Pinpoint the cell where the given text exists, returning its [X, Y] midpoint coordinate. 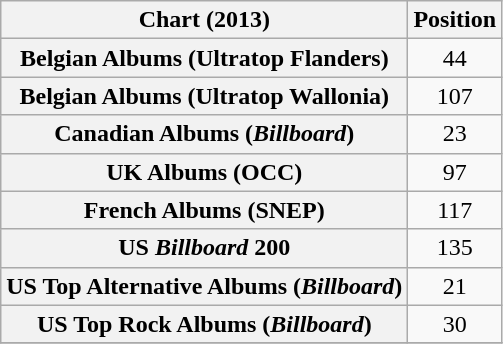
107 [455, 96]
Belgian Albums (Ultratop Wallonia) [204, 96]
US Billboard 200 [204, 248]
US Top Alternative Albums (Billboard) [204, 286]
30 [455, 324]
44 [455, 58]
Chart (2013) [204, 20]
21 [455, 286]
UK Albums (OCC) [204, 172]
135 [455, 248]
French Albums (SNEP) [204, 210]
Canadian Albums (Billboard) [204, 134]
Belgian Albums (Ultratop Flanders) [204, 58]
23 [455, 134]
US Top Rock Albums (Billboard) [204, 324]
Position [455, 20]
117 [455, 210]
97 [455, 172]
